Scan for the cell matching the given text and deliver its [x, y] coordinate at center. 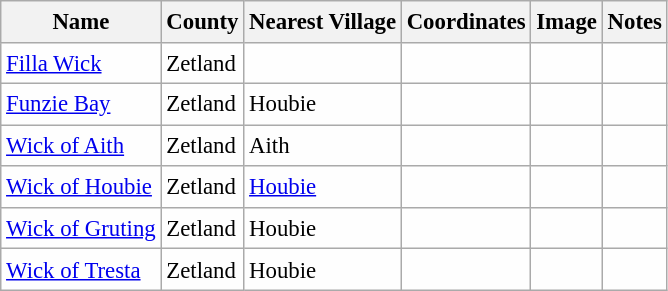
Wick of Aith [81, 146]
Wick of Gruting [81, 228]
County [202, 22]
Aith [323, 146]
Funzie Bay [81, 104]
Name [81, 22]
Filla Wick [81, 62]
Image [566, 22]
Nearest Village [323, 22]
Wick of Tresta [81, 270]
Notes [634, 22]
Coordinates [466, 22]
Wick of Houbie [81, 186]
